Determine the (x, y) coordinate at the center of the cell enclosing the given text.  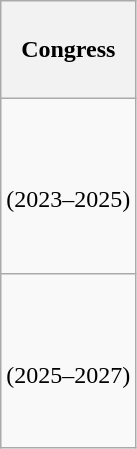
Congress (68, 50)
(2025–2027) (68, 361)
(2023–2025) (68, 186)
